Identify which cell holds the provided text, then report its (X, Y) central coordinate. 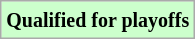
Qualified for playoffs (98, 20)
